Search for the cell housing the specified text and yield its (x, y) center coordinate. 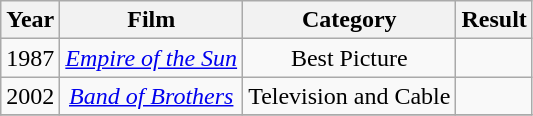
Band of Brothers (152, 96)
Best Picture (350, 58)
Year (30, 20)
Film (152, 20)
Result (494, 20)
1987 (30, 58)
2002 (30, 96)
Category (350, 20)
Television and Cable (350, 96)
Empire of the Sun (152, 58)
